Return the (x, y) coordinate for the center point of the cell that contains the specified text.  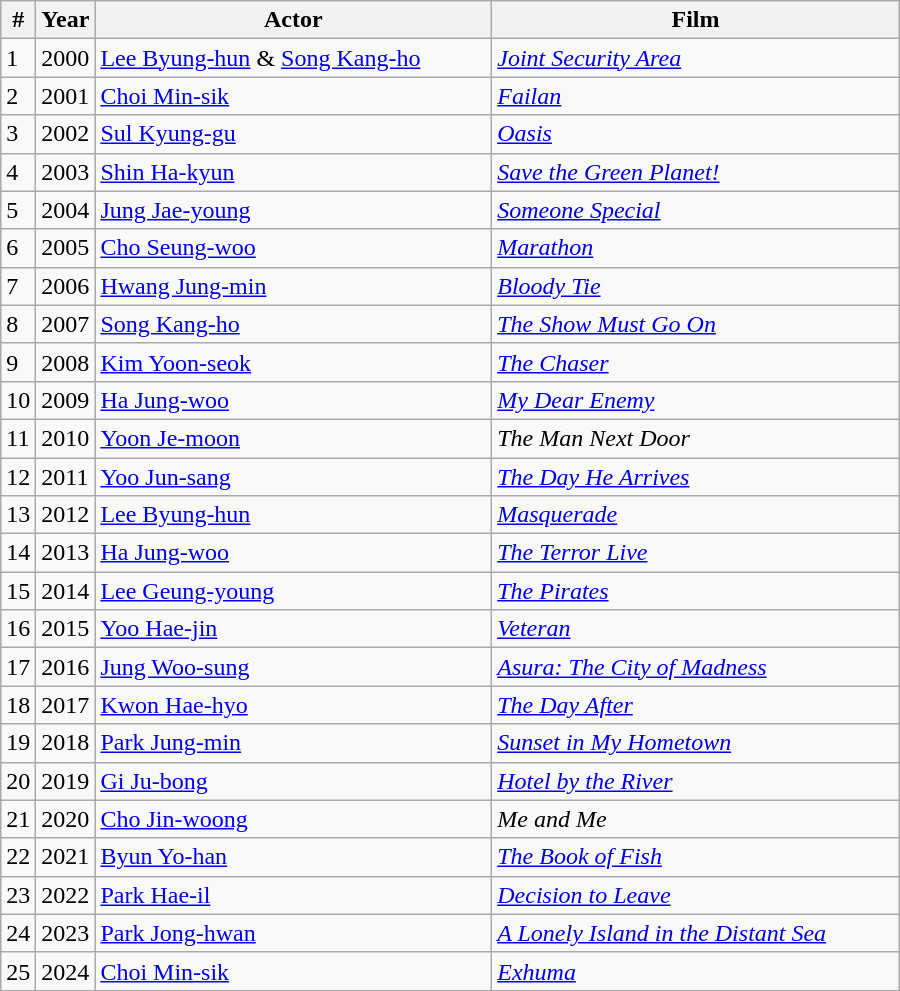
14 (18, 553)
The Day After (696, 705)
Park Jung-min (294, 743)
Veteran (696, 629)
10 (18, 400)
11 (18, 438)
The Pirates (696, 591)
1 (18, 58)
2017 (66, 705)
13 (18, 515)
2016 (66, 667)
Gi Ju-bong (294, 781)
7 (18, 286)
2006 (66, 286)
# (18, 20)
Sunset in My Hometown (696, 743)
A Lonely Island in the Distant Sea (696, 933)
2007 (66, 324)
2000 (66, 58)
Yoo Hae-jin (294, 629)
Marathon (696, 248)
Save the Green Planet! (696, 172)
2011 (66, 477)
2012 (66, 515)
Me and Me (696, 819)
Park Hae-il (294, 895)
18 (18, 705)
Yoon Je-moon (294, 438)
Failan (696, 96)
Exhuma (696, 971)
2 (18, 96)
Byun Yo-han (294, 857)
22 (18, 857)
2018 (66, 743)
2023 (66, 933)
2022 (66, 895)
15 (18, 591)
8 (18, 324)
The Terror Live (696, 553)
The Show Must Go On (696, 324)
6 (18, 248)
Asura: The City of Madness (696, 667)
Kim Yoon-seok (294, 362)
Someone Special (696, 210)
5 (18, 210)
17 (18, 667)
24 (18, 933)
2015 (66, 629)
Decision to Leave (696, 895)
Sul Kyung-gu (294, 134)
2010 (66, 438)
Kwon Hae-hyo (294, 705)
12 (18, 477)
Yoo Jun-sang (294, 477)
21 (18, 819)
Film (696, 20)
Lee Byung-hun & Song Kang-ho (294, 58)
20 (18, 781)
Hotel by the River (696, 781)
Jung Woo-sung (294, 667)
The Day He Arrives (696, 477)
4 (18, 172)
2009 (66, 400)
Lee Byung-hun (294, 515)
2024 (66, 971)
Actor (294, 20)
The Book of Fish (696, 857)
16 (18, 629)
My Dear Enemy (696, 400)
Bloody Tie (696, 286)
23 (18, 895)
Lee Geung-young (294, 591)
2001 (66, 96)
Year (66, 20)
Park Jong-hwan (294, 933)
2005 (66, 248)
9 (18, 362)
Masquerade (696, 515)
The Chaser (696, 362)
Hwang Jung-min (294, 286)
Song Kang-ho (294, 324)
2021 (66, 857)
2019 (66, 781)
Oasis (696, 134)
Cho Seung-woo (294, 248)
2020 (66, 819)
2002 (66, 134)
3 (18, 134)
Cho Jin-woong (294, 819)
2014 (66, 591)
Jung Jae-young (294, 210)
25 (18, 971)
2013 (66, 553)
19 (18, 743)
2003 (66, 172)
Joint Security Area (696, 58)
Shin Ha-kyun (294, 172)
The Man Next Door (696, 438)
2008 (66, 362)
2004 (66, 210)
